Detect which cell encompasses the target text, then output its (X, Y) center coordinate. 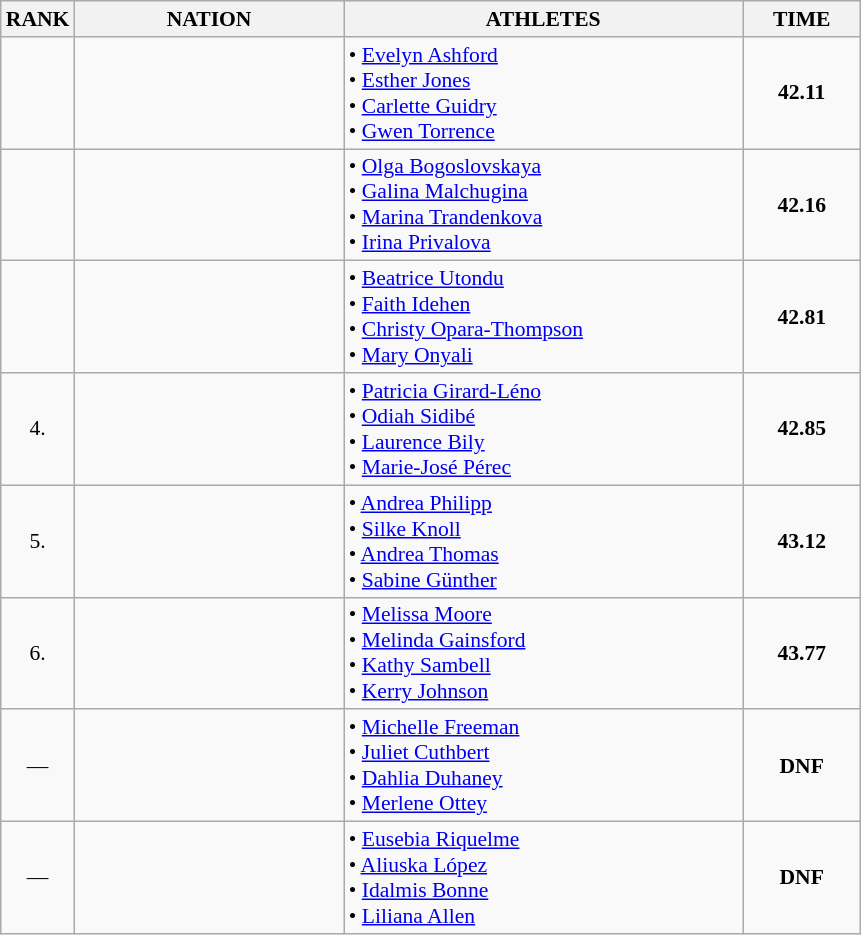
• Olga Bogoslovskaya• Galina Malchugina• Marina Trandenkova• Irina Privalova (544, 205)
43.77 (802, 653)
• Michelle Freeman• Juliet Cuthbert• Dahlia Duhaney• Merlene Ottey (544, 766)
RANK (38, 19)
• Melissa Moore• Melinda Gainsford• Kathy Sambell• Kerry Johnson (544, 653)
• Andrea Philipp• Silke Knoll• Andrea Thomas• Sabine Günther (544, 541)
42.11 (802, 93)
TIME (802, 19)
5. (38, 541)
42.16 (802, 205)
4. (38, 429)
• Patricia Girard-Léno• Odiah Sidibé• Laurence Bily• Marie-José Pérec (544, 429)
42.81 (802, 317)
NATION (208, 19)
ATHLETES (544, 19)
6. (38, 653)
• Beatrice Utondu• Faith Idehen• Christy Opara-Thompson• Mary Onyali (544, 317)
43.12 (802, 541)
• Evelyn Ashford• Esther Jones• Carlette Guidry• Gwen Torrence (544, 93)
• Eusebia Riquelme• Aliuska López• Idalmis Bonne• Liliana Allen (544, 878)
42.85 (802, 429)
